Scan for the cell matching the given text and deliver its [X, Y] coordinate at center. 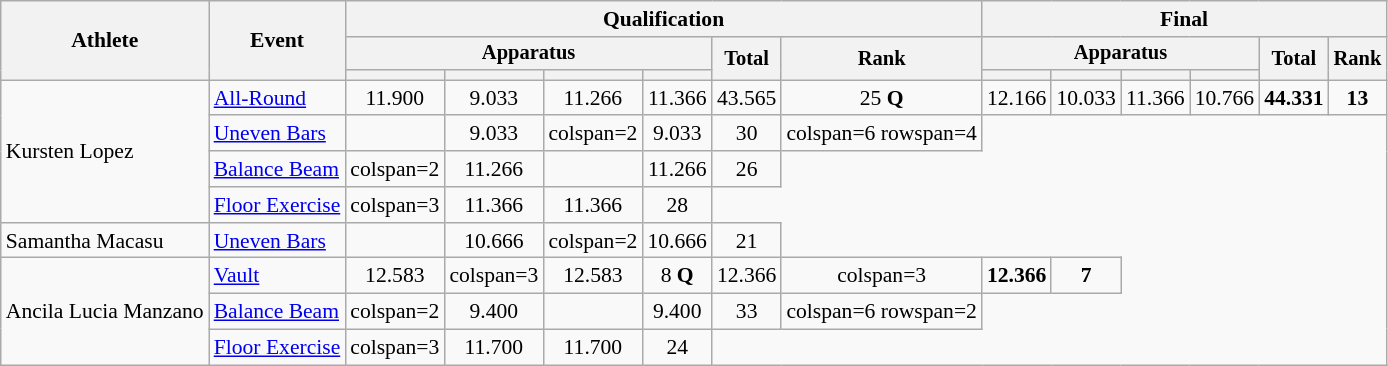
Samantha Macasu [105, 241]
Final [1184, 19]
24 [676, 348]
Athlete [105, 40]
8 Q [676, 276]
28 [676, 205]
43.565 [746, 98]
colspan=6 rowspan=2 [882, 312]
21 [746, 241]
25 Q [882, 98]
Kursten Lopez [105, 151]
11.900 [394, 98]
13 [1358, 98]
26 [746, 169]
33 [746, 312]
7 [1086, 276]
Vault [278, 276]
12.166 [1016, 98]
10.766 [1224, 98]
44.331 [1294, 98]
30 [746, 134]
colspan=6 rowspan=4 [882, 134]
All-Round [278, 98]
10.033 [1086, 98]
Qualification [664, 19]
Ancila Lucia Manzano [105, 312]
Event [278, 40]
